Identify which cell holds the provided text, then report its [X, Y] central coordinate. 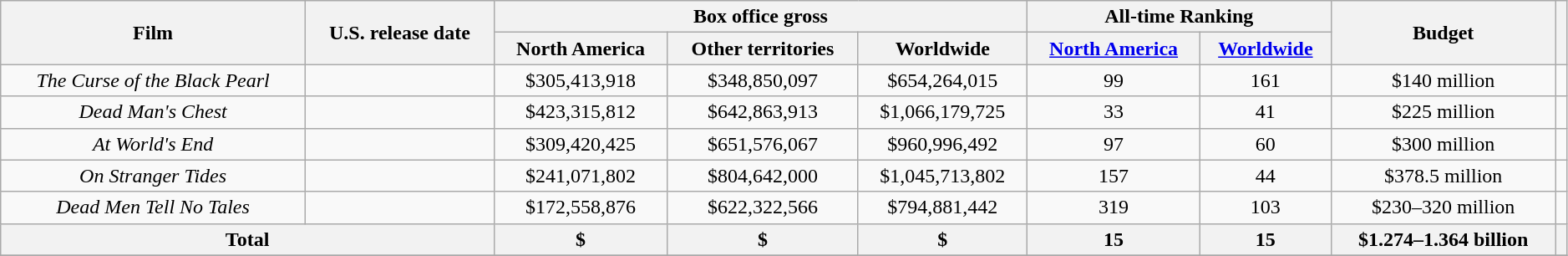
$642,863,913 [763, 112]
$622,322,566 [763, 207]
The Curse of the Black Pearl [154, 80]
Other territories [763, 49]
99 [1113, 80]
Total [247, 239]
$230–320 million [1444, 207]
$960,996,492 [942, 144]
$423,315,812 [580, 112]
44 [1266, 176]
97 [1113, 144]
Box office gross [760, 17]
33 [1113, 112]
$378.5 million [1444, 176]
$1,045,713,802 [942, 176]
$241,071,802 [580, 176]
$309,420,425 [580, 144]
On Stranger Tides [154, 176]
Dead Men Tell No Tales [154, 207]
60 [1266, 144]
$348,850,097 [763, 80]
161 [1266, 80]
$1.274–1.364 billion [1444, 239]
$225 million [1444, 112]
$651,576,067 [763, 144]
103 [1266, 207]
All-time Ranking [1179, 17]
U.S. release date [399, 33]
41 [1266, 112]
$300 million [1444, 144]
157 [1113, 176]
$1,066,179,725 [942, 112]
$804,642,000 [763, 176]
$172,558,876 [580, 207]
At World's End [154, 144]
$140 million [1444, 80]
Film [154, 33]
319 [1113, 207]
$654,264,015 [942, 80]
Dead Man's Chest [154, 112]
$794,881,442 [942, 207]
$305,413,918 [580, 80]
Budget [1444, 33]
